Determine the [X, Y] coordinate at the center of the cell enclosing the given text.  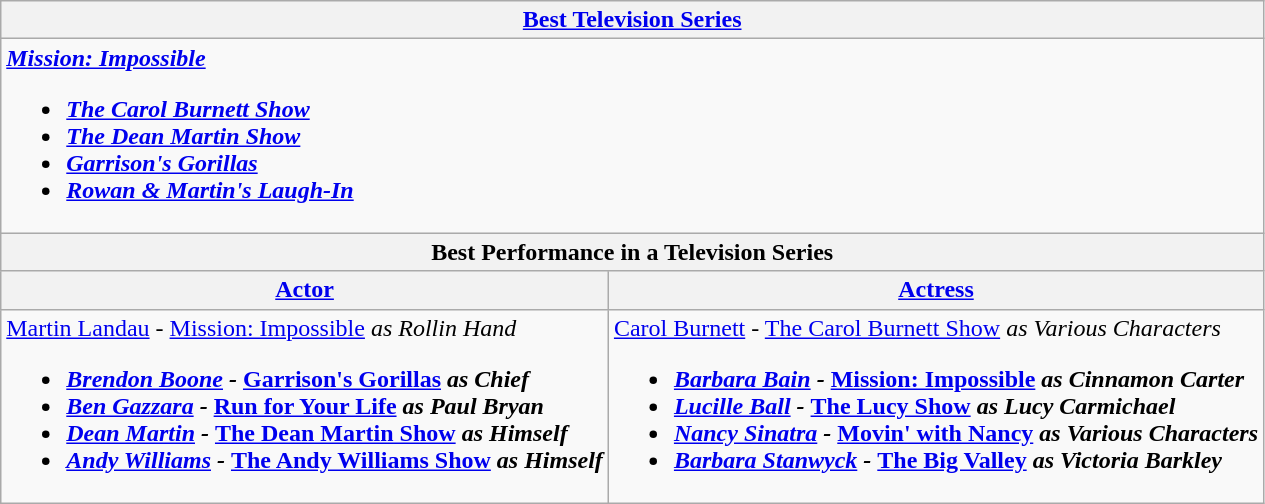
Best Television Series [632, 20]
Actress [936, 290]
Actor [305, 290]
Best Performance in a Television Series [632, 252]
Mission: ImpossibleThe Carol Burnett ShowThe Dean Martin ShowGarrison's GorillasRowan & Martin's Laugh-In [632, 136]
